Find where the given text appears and provide that cell's center as (X, Y) coordinate. 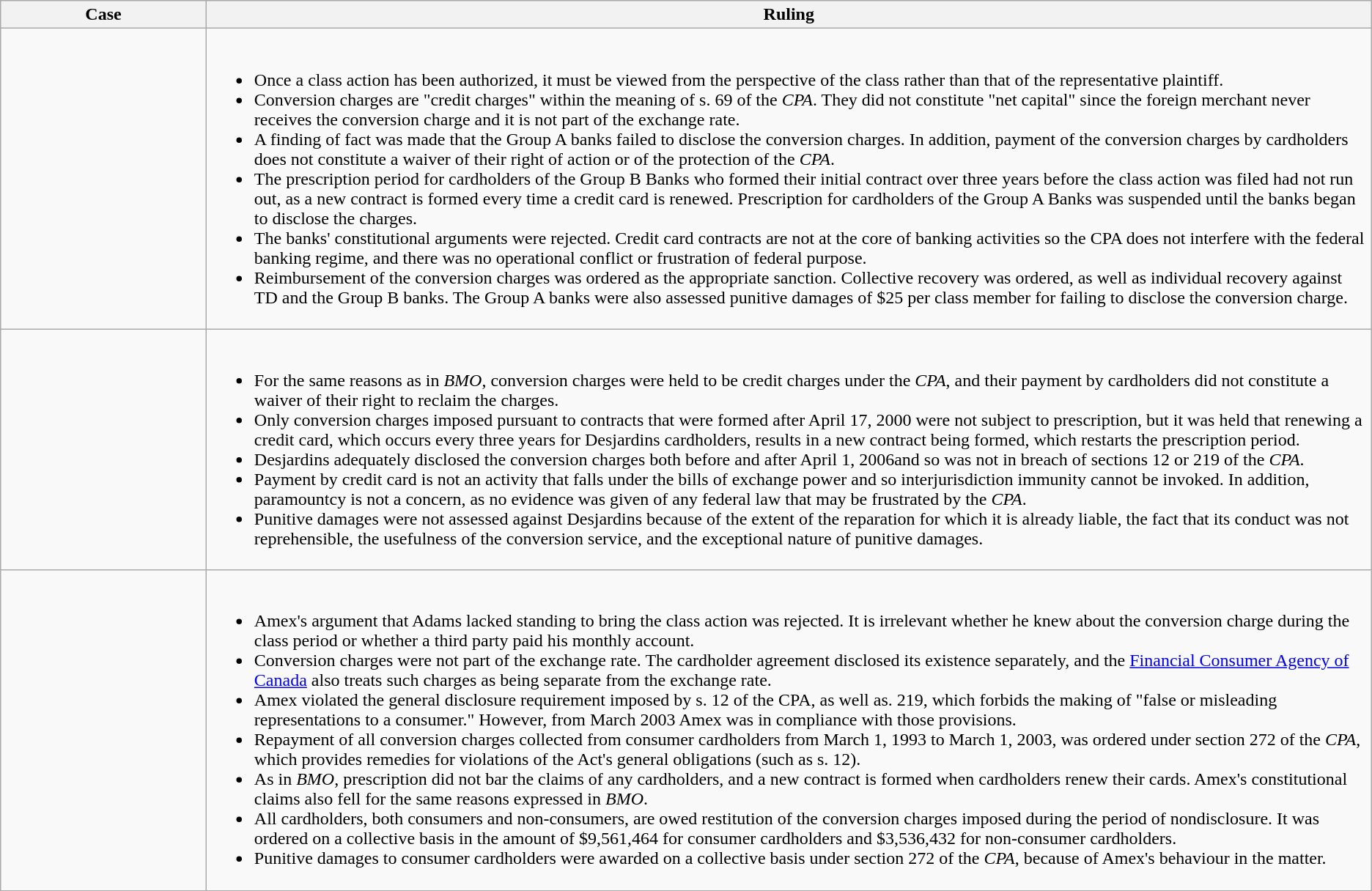
Ruling (789, 15)
Case (104, 15)
